Identify which cell holds the provided text, then report its [x, y] central coordinate. 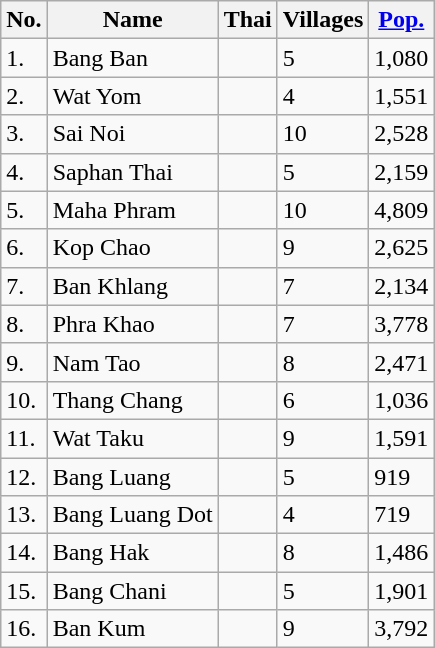
12. [24, 477]
11. [24, 438]
Wat Taku [132, 438]
2,134 [402, 286]
Thai [248, 20]
Phra Khao [132, 324]
2,159 [402, 172]
1,080 [402, 58]
Bang Chani [132, 591]
Maha Phram [132, 210]
3,778 [402, 324]
1,486 [402, 553]
5. [24, 210]
919 [402, 477]
8. [24, 324]
10. [24, 400]
9. [24, 362]
Nam Tao [132, 362]
6 [323, 400]
2,625 [402, 248]
Name [132, 20]
1. [24, 58]
1,591 [402, 438]
4. [24, 172]
15. [24, 591]
2. [24, 96]
Bang Ban [132, 58]
Wat Yom [132, 96]
Saphan Thai [132, 172]
2,528 [402, 134]
16. [24, 629]
Thang Chang [132, 400]
7. [24, 286]
14. [24, 553]
Ban Kum [132, 629]
13. [24, 515]
2,471 [402, 362]
Bang Luang [132, 477]
1,901 [402, 591]
1,036 [402, 400]
Pop. [402, 20]
Villages [323, 20]
Bang Luang Dot [132, 515]
6. [24, 248]
719 [402, 515]
Kop Chao [132, 248]
Bang Hak [132, 553]
3,792 [402, 629]
Sai Noi [132, 134]
4,809 [402, 210]
No. [24, 20]
1,551 [402, 96]
Ban Khlang [132, 286]
3. [24, 134]
